Identify which cell holds the provided text, then report its (X, Y) central coordinate. 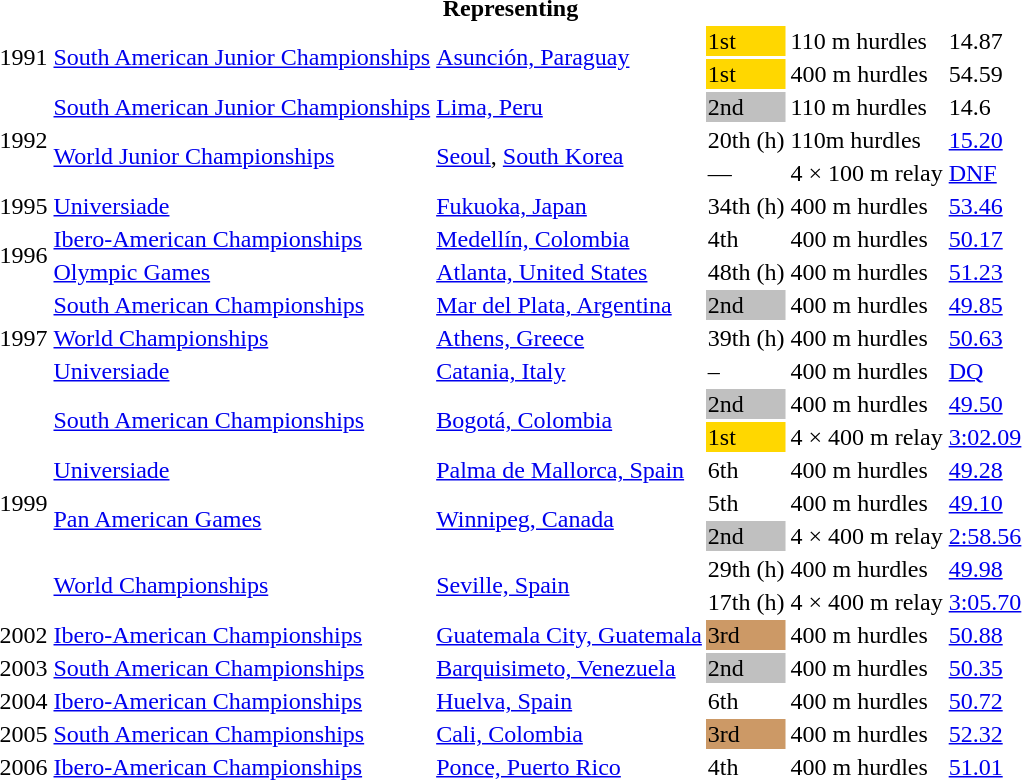
Palma de Mallorca, Spain (570, 470)
Seoul, South Korea (570, 156)
Atlanta, United States (570, 272)
Asunción, Paraguay (570, 58)
29th (h) (746, 569)
Bogotá, Colombia (570, 420)
Fukuoka, Japan (570, 206)
20th (h) (746, 140)
Pan American Games (242, 520)
Barquisimeto, Venezuela (570, 668)
– (746, 371)
Winnipeg, Canada (570, 520)
— (746, 173)
34th (h) (746, 206)
4 × 100 m relay (866, 173)
World Junior Championships (242, 156)
Cali, Colombia (570, 734)
Medellín, Colombia (570, 239)
Seville, Spain (570, 586)
48th (h) (746, 272)
Mar del Plata, Argentina (570, 305)
Guatemala City, Guatemala (570, 635)
Olympic Games (242, 272)
Huelva, Spain (570, 701)
Lima, Peru (570, 107)
Athens, Greece (570, 338)
4th (746, 239)
39th (h) (746, 338)
17th (h) (746, 602)
110m hurdles (866, 140)
Catania, Italy (570, 371)
5th (746, 503)
